Return the (x, y) coordinate for the center point of the cell that contains the specified text.  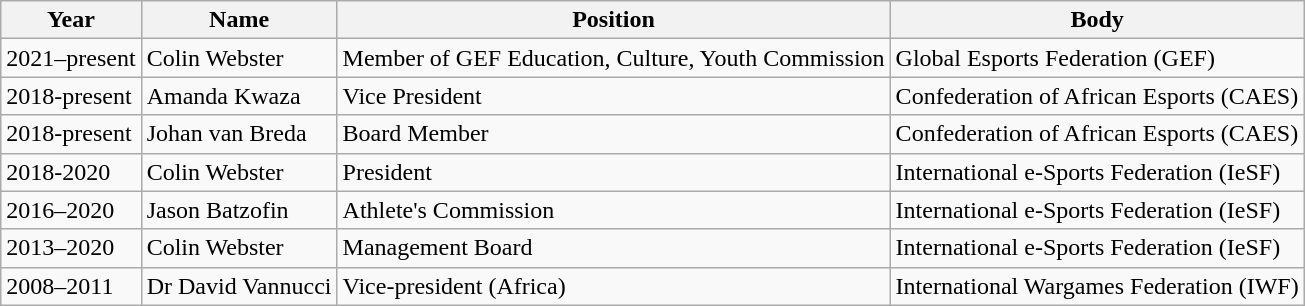
Body (1097, 20)
Year (71, 20)
Vice-president (Africa) (614, 286)
Jason Batzofin (239, 210)
Position (614, 20)
2021–present (71, 58)
Vice President (614, 96)
Johan van Breda (239, 134)
2008–2011 (71, 286)
Dr David Vannucci (239, 286)
2018-2020 (71, 172)
President (614, 172)
Board Member (614, 134)
International Wargames Federation (IWF) (1097, 286)
Member of GEF Education, Culture, Youth Commission (614, 58)
Management Board (614, 248)
Name (239, 20)
Athlete's Commission (614, 210)
Global Esports Federation (GEF) (1097, 58)
Amanda Kwaza (239, 96)
2013–2020 (71, 248)
2016–2020 (71, 210)
